Detect which cell encompasses the target text, then output its [X, Y] center coordinate. 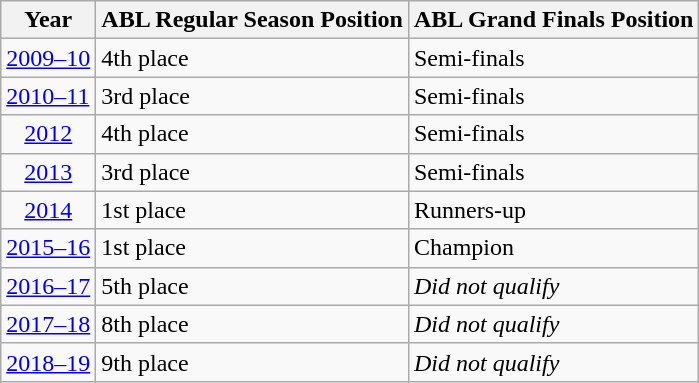
2017–18 [48, 324]
2015–16 [48, 248]
2013 [48, 172]
Champion [553, 248]
2009–10 [48, 58]
2014 [48, 210]
5th place [252, 286]
ABL Regular Season Position [252, 20]
2012 [48, 134]
Year [48, 20]
Runners-up [553, 210]
2016–17 [48, 286]
9th place [252, 362]
2018–19 [48, 362]
ABL Grand Finals Position [553, 20]
8th place [252, 324]
2010–11 [48, 96]
